Search for the cell housing the specified text and yield its (x, y) center coordinate. 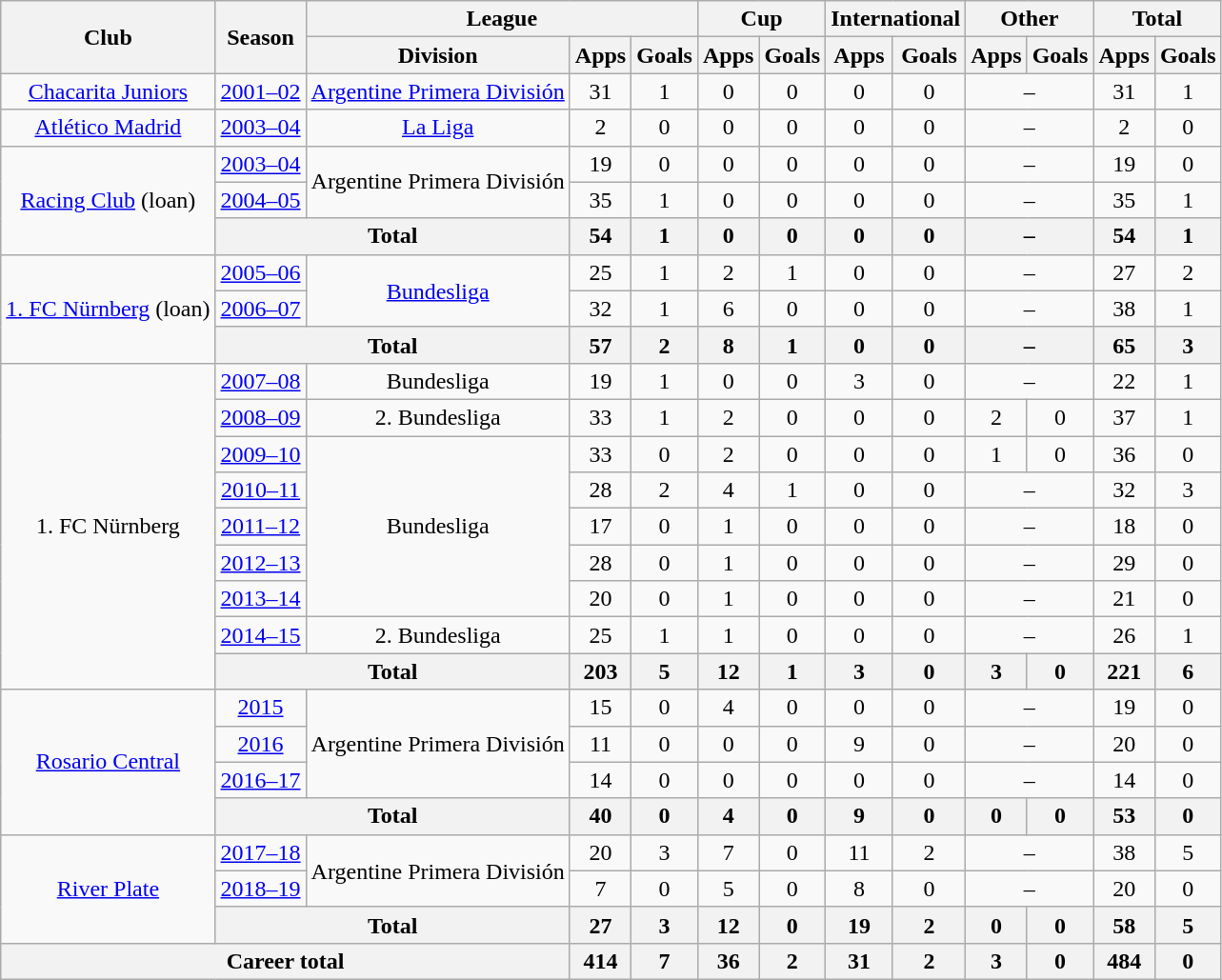
2016 (261, 744)
22 (1124, 381)
Chacarita Juniors (109, 91)
2007–08 (261, 381)
484 (1124, 961)
26 (1124, 635)
Season (261, 37)
Rosario Central (109, 762)
Division (438, 55)
17 (600, 527)
2013–14 (261, 599)
Atlético Madrid (109, 128)
15 (600, 708)
Career total (286, 961)
2006–07 (261, 309)
River Plate (109, 889)
414 (600, 961)
2005–06 (261, 272)
Club (109, 37)
2009–10 (261, 454)
2011–12 (261, 527)
1. FC Nürnberg (109, 526)
53 (1124, 816)
Racing Club (loan) (109, 200)
2004–05 (261, 200)
40 (600, 816)
57 (600, 345)
Other (1030, 19)
18 (1124, 527)
2010–11 (261, 490)
21 (1124, 599)
221 (1124, 671)
58 (1124, 925)
2017–18 (261, 852)
La Liga (438, 128)
203 (600, 671)
2001–02 (261, 91)
29 (1124, 563)
2014–15 (261, 635)
2008–09 (261, 417)
Cup (761, 19)
1. FC Nürnberg (loan) (109, 309)
2016–17 (261, 780)
League (501, 19)
65 (1124, 345)
37 (1124, 417)
International (895, 19)
2015 (261, 708)
2018–19 (261, 889)
2012–13 (261, 563)
